Scan for the cell matching the given text and deliver its (x, y) coordinate at center. 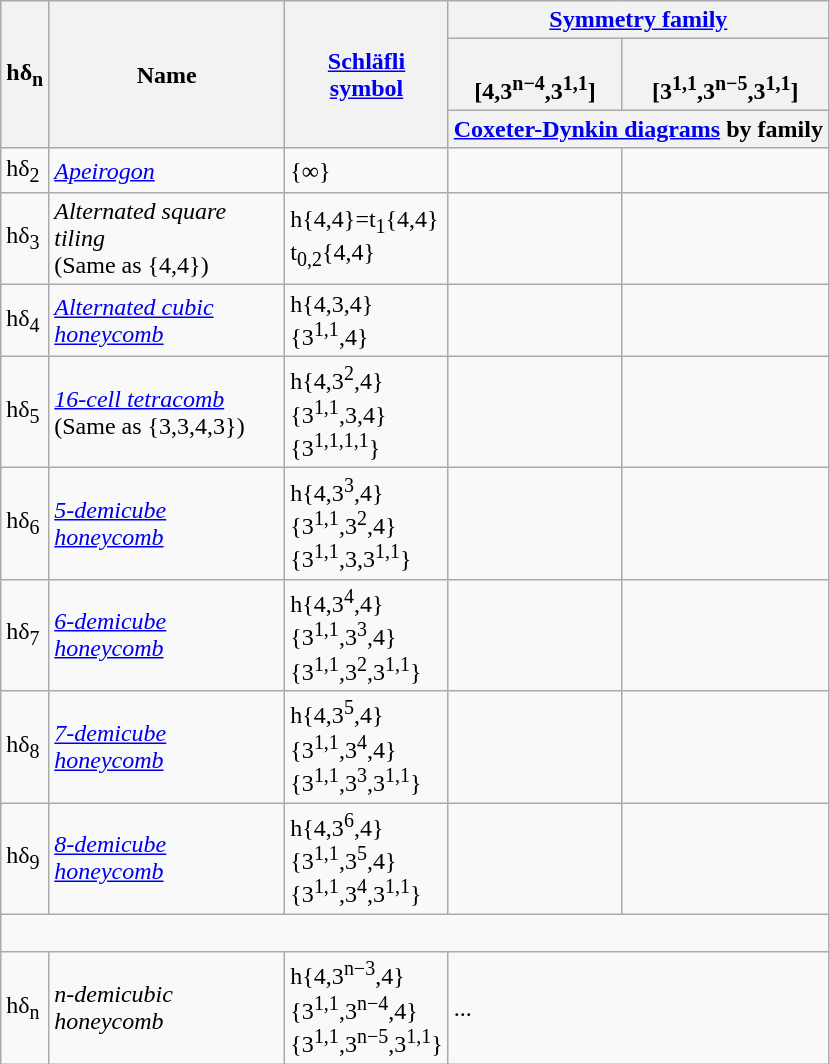
hδ7 (25, 635)
hδ8 (25, 747)
8-demicube honeycomb (167, 859)
7-demicube honeycomb (167, 747)
hδ5 (25, 412)
hδ9 (25, 859)
6-demicube honeycomb (167, 635)
Alternated square tiling(Same as {4,4}) (167, 239)
[31,1,3n−5,31,1] (725, 75)
h{4,3,4}{31,1,4} (366, 321)
h{4,32,4}{31,1,3,4}{31,1,1,1} (366, 412)
h{4,33,4}{31,1,32,4}{31,1,3,31,1} (366, 524)
[4,3n−4,31,1] (535, 75)
... (638, 1008)
h{4,4}=t1{4,4}t0,2{4,4} (366, 239)
Name (167, 75)
hδ4 (25, 321)
Schläflisymbol (366, 75)
5-demicube honeycomb (167, 524)
h{4,36,4}{31,1,35,4}{31,1,34,31,1} (366, 859)
Alternated cubic honeycomb (167, 321)
Apeirogon (167, 170)
Coxeter-Dynkin diagrams by family (638, 129)
16-cell tetracomb(Same as {3,3,4,3}) (167, 412)
hδ3 (25, 239)
hδ6 (25, 524)
hδ2 (25, 170)
h{4,3n−3,4}{31,1,3n−4,4}{31,1,3n−5,31,1} (366, 1008)
n-demicubic honeycomb (167, 1008)
{∞} (366, 170)
Symmetry family (638, 20)
h{4,35,4}{31,1,34,4}{31,1,33,31,1} (366, 747)
h{4,34,4}{31,1,33,4}{31,1,32,31,1} (366, 635)
